Detect which cell encompasses the target text, then output its [x, y] center coordinate. 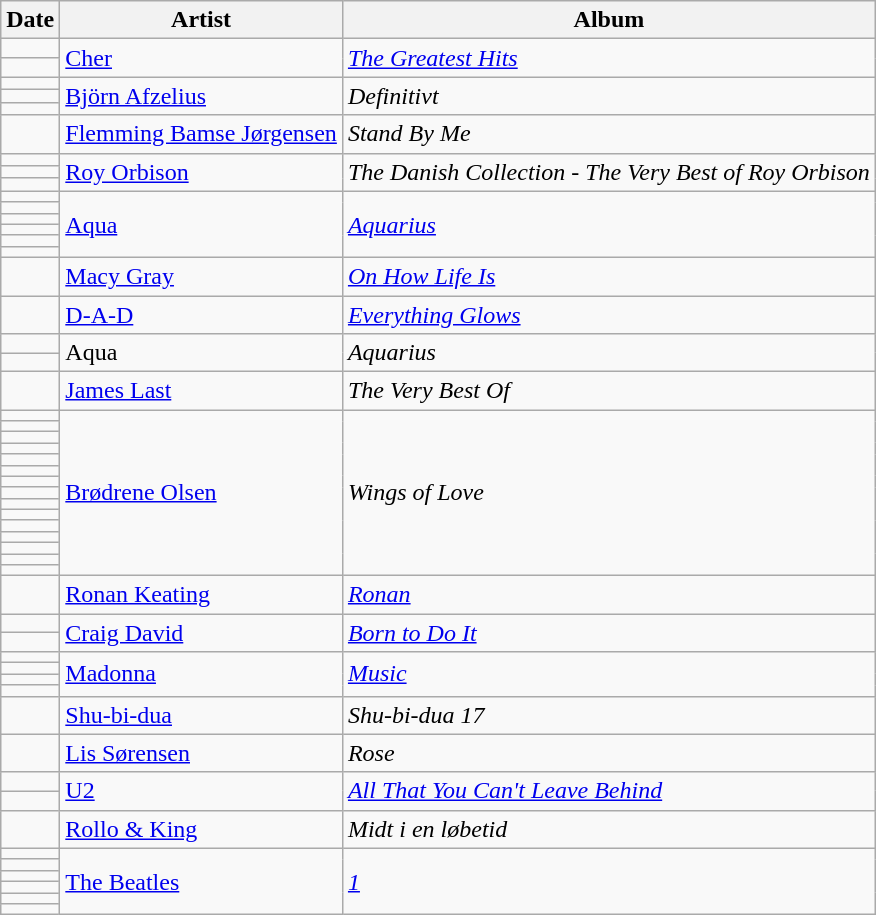
Date [30, 20]
Ronan [608, 595]
Rollo & King [202, 829]
D-A-D [202, 315]
The Greatest Hits [608, 58]
James Last [202, 391]
Stand By Me [608, 134]
The Very Best Of [608, 391]
Music [608, 674]
Midt i en løbetid [608, 829]
Macy Gray [202, 276]
1 [608, 881]
On How Life Is [608, 276]
Born to Do It [608, 633]
Flemming Bamse Jørgensen [202, 134]
Ronan Keating [202, 595]
Madonna [202, 674]
The Danish Collection - The Very Best of Roy Orbison [608, 172]
Cher [202, 58]
Shu-bi-dua [202, 715]
Everything Glows [608, 315]
Brødrene Olsen [202, 493]
Wings of Love [608, 493]
Artist [202, 20]
Lis Sørensen [202, 753]
Album [608, 20]
Craig David [202, 633]
The Beatles [202, 881]
All That You Can't Leave Behind [608, 791]
U2 [202, 791]
Roy Orbison [202, 172]
Shu-bi-dua 17 [608, 715]
Definitivt [608, 96]
Rose [608, 753]
Björn Afzelius [202, 96]
